Find where the given text appears and provide that cell's center as [X, Y] coordinate. 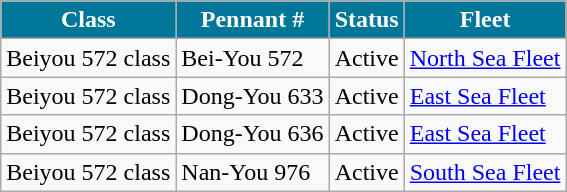
Status [366, 20]
Dong-You 636 [252, 134]
Pennant # [252, 20]
Fleet [485, 20]
Bei-You 572 [252, 58]
South Sea Fleet [485, 172]
Nan-You 976 [252, 172]
Class [88, 20]
Dong-You 633 [252, 96]
North Sea Fleet [485, 58]
